Return the [X, Y] coordinate for the center point of the cell that contains the specified text.  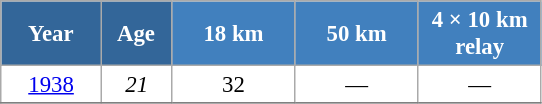
Year [52, 34]
21 [136, 85]
50 km [356, 34]
1938 [52, 85]
32 [234, 85]
18 km [234, 34]
4 × 10 km relay [480, 34]
Age [136, 34]
